Search for the cell housing the specified text and yield its [X, Y] center coordinate. 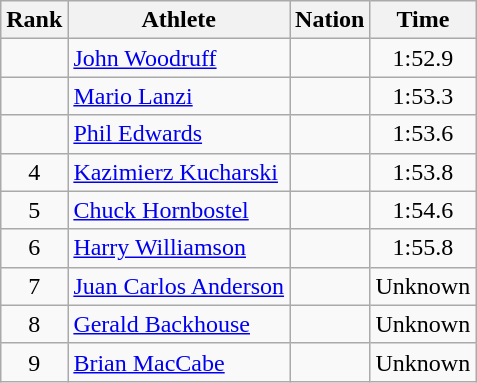
Gerald Backhouse [179, 324]
1:53.3 [423, 96]
Nation [330, 20]
Chuck Hornbostel [179, 210]
9 [34, 362]
Phil Edwards [179, 134]
1:54.6 [423, 210]
Mario Lanzi [179, 96]
7 [34, 286]
Athlete [179, 20]
1:52.9 [423, 58]
8 [34, 324]
6 [34, 248]
1:55.8 [423, 248]
Time [423, 20]
Rank [34, 20]
1:53.8 [423, 172]
5 [34, 210]
Kazimierz Kucharski [179, 172]
Brian MacCabe [179, 362]
1:53.6 [423, 134]
Juan Carlos Anderson [179, 286]
John Woodruff [179, 58]
Harry Williamson [179, 248]
4 [34, 172]
